For the text-containing cell, return its midpoint in (x, y) coordinate format. 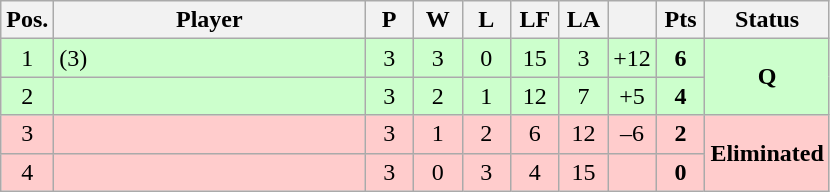
LF (536, 20)
(3) (210, 58)
Pos. (28, 20)
P (390, 20)
–6 (632, 134)
L (486, 20)
LA (584, 20)
Eliminated (767, 153)
7 (584, 96)
Pts (680, 20)
+5 (632, 96)
+12 (632, 58)
Status (767, 20)
Player (210, 20)
W (438, 20)
Q (767, 77)
